Locate the cell with the specified text and output its (x, y) center coordinate. 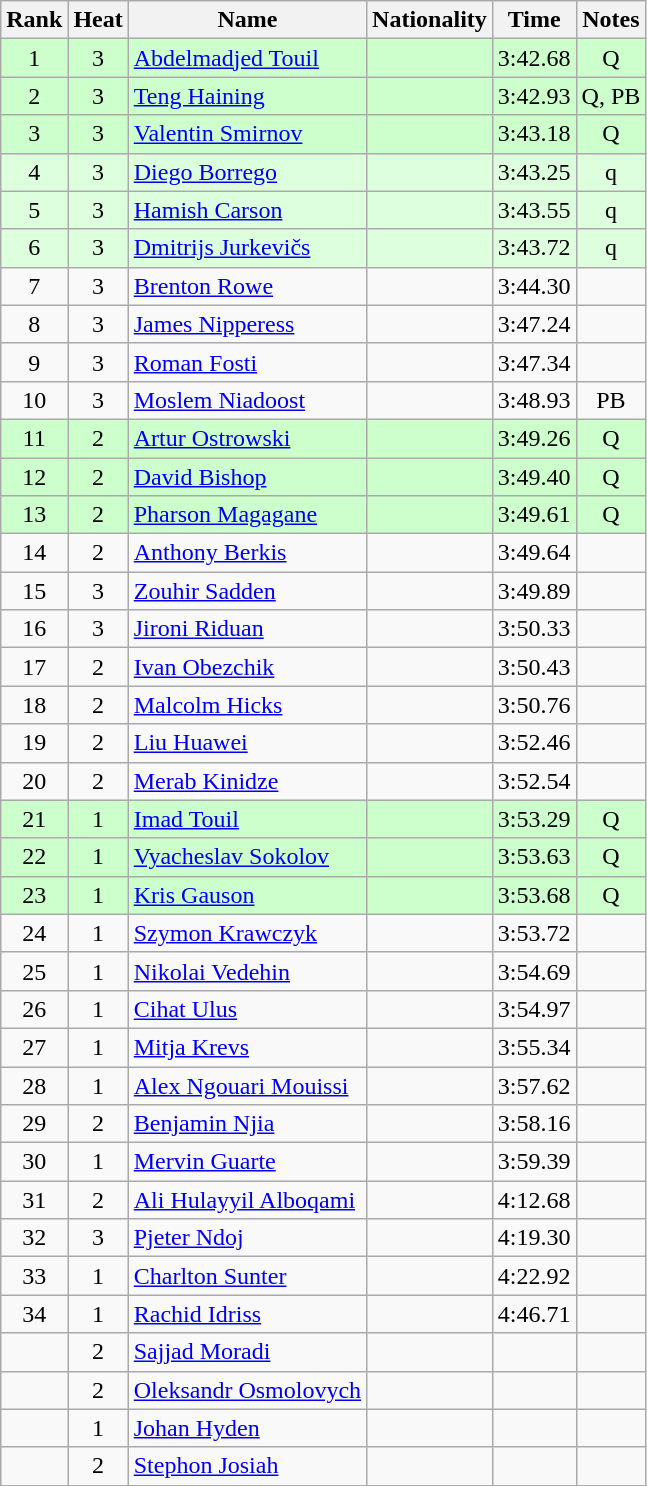
17 (34, 667)
3:42.68 (534, 58)
Notes (611, 20)
Ivan Obezchik (247, 667)
3:43.18 (534, 134)
Zouhir Sadden (247, 591)
25 (34, 971)
Valentin Smirnov (247, 134)
Merab Kinidze (247, 781)
3:57.62 (534, 1085)
3:50.76 (534, 705)
3:50.43 (534, 667)
21 (34, 819)
4 (34, 172)
20 (34, 781)
3:43.55 (534, 210)
3:50.33 (534, 629)
Teng Haining (247, 96)
3:47.24 (534, 324)
7 (34, 286)
Alex Ngouari Mouissi (247, 1085)
Mervin Guarte (247, 1162)
24 (34, 933)
3:52.54 (534, 781)
3:54.97 (534, 1009)
Mitja Krevs (247, 1047)
3:53.68 (534, 895)
Sajjad Moradi (247, 1352)
11 (34, 438)
15 (34, 591)
PB (611, 400)
9 (34, 362)
Szymon Krawczyk (247, 933)
4:22.92 (534, 1276)
Diego Borrego (247, 172)
13 (34, 515)
Artur Ostrowski (247, 438)
3:52.46 (534, 743)
4:12.68 (534, 1200)
27 (34, 1047)
8 (34, 324)
Abdelmadjed Touil (247, 58)
Cihat Ulus (247, 1009)
3:48.93 (534, 400)
3:42.93 (534, 96)
28 (34, 1085)
Johan Hyden (247, 1428)
23 (34, 895)
Jironi Riduan (247, 629)
Heat (98, 20)
3:53.63 (534, 857)
Pjeter Ndoj (247, 1238)
3:58.16 (534, 1124)
James Nipperess (247, 324)
3:59.39 (534, 1162)
18 (34, 705)
16 (34, 629)
3:49.61 (534, 515)
3:54.69 (534, 971)
22 (34, 857)
5 (34, 210)
Vyacheslav Sokolov (247, 857)
30 (34, 1162)
4:46.71 (534, 1314)
Nationality (430, 20)
4:19.30 (534, 1238)
Nikolai Vedehin (247, 971)
3:47.34 (534, 362)
3:44.30 (534, 286)
Malcolm Hicks (247, 705)
3:53.29 (534, 819)
Anthony Berkis (247, 553)
Oleksandr Osmolovych (247, 1390)
19 (34, 743)
29 (34, 1124)
12 (34, 477)
Pharson Magagane (247, 515)
3:43.72 (534, 248)
Stephon Josiah (247, 1466)
14 (34, 553)
Q, PB (611, 96)
31 (34, 1200)
3:49.89 (534, 591)
Benjamin Njia (247, 1124)
Kris Gauson (247, 895)
3:49.40 (534, 477)
6 (34, 248)
3:55.34 (534, 1047)
32 (34, 1238)
Hamish Carson (247, 210)
Rank (34, 20)
3:53.72 (534, 933)
33 (34, 1276)
Roman Fosti (247, 362)
Liu Huawei (247, 743)
3:43.25 (534, 172)
David Bishop (247, 477)
Time (534, 20)
3:49.26 (534, 438)
34 (34, 1314)
Rachid Idriss (247, 1314)
10 (34, 400)
26 (34, 1009)
Charlton Sunter (247, 1276)
Brenton Rowe (247, 286)
Moslem Niadoost (247, 400)
Ali Hulayyil Alboqami (247, 1200)
Imad Touil (247, 819)
Dmitrijs Jurkevičs (247, 248)
Name (247, 20)
3:49.64 (534, 553)
